Return [x, y] of the center of cell containing provided text 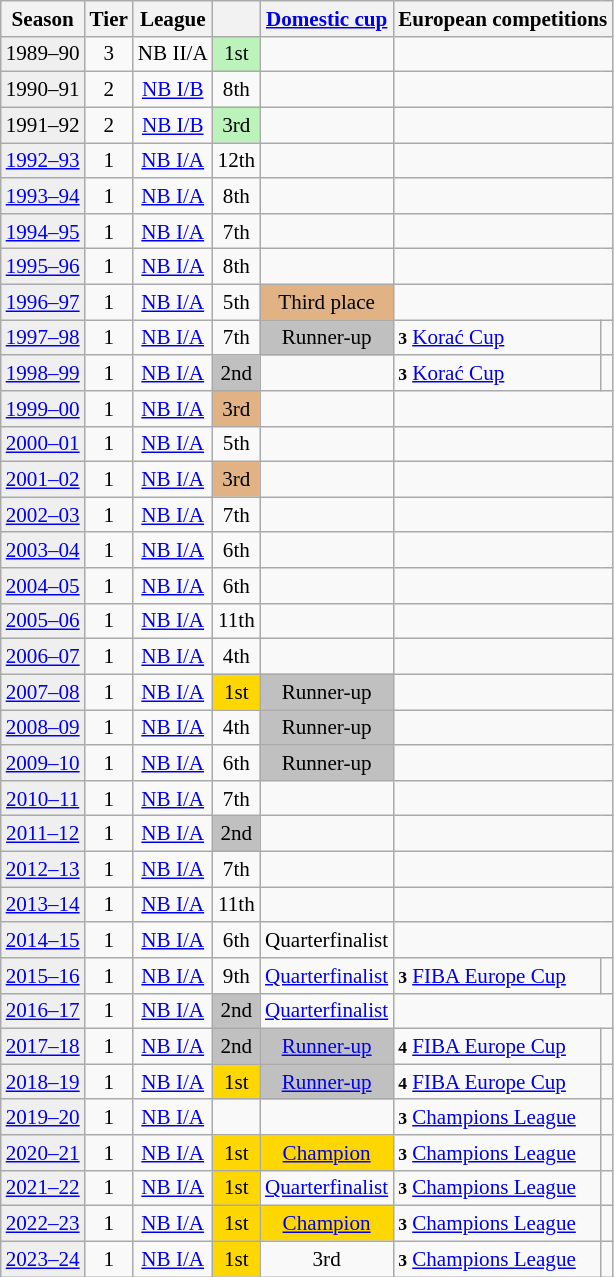
2022–23 [43, 1224]
2019–20 [43, 1116]
Tier [109, 18]
3 FIBA Europe Cup [497, 976]
1997–98 [43, 338]
3 [109, 54]
1995–96 [43, 266]
2006–07 [43, 656]
2007–08 [43, 692]
2004–05 [43, 586]
European competitions [502, 18]
2005–06 [43, 620]
2001–02 [43, 480]
2011–12 [43, 834]
2023–24 [43, 1258]
2014–15 [43, 940]
1998–99 [43, 372]
2009–10 [43, 762]
1993–94 [43, 196]
1989–90 [43, 54]
2015–16 [43, 976]
2000–01 [43, 444]
9th [236, 976]
1992–93 [43, 160]
2013–14 [43, 904]
1991–92 [43, 124]
2017–18 [43, 1046]
League [173, 18]
2008–09 [43, 728]
2010–11 [43, 798]
2002–03 [43, 514]
2020–21 [43, 1152]
NB II/A [173, 54]
1999–00 [43, 408]
2018–19 [43, 1082]
1996–97 [43, 302]
1994–95 [43, 230]
1990–91 [43, 90]
12th [236, 160]
Domestic cup [326, 18]
Third place [326, 302]
2016–17 [43, 1010]
Season [43, 18]
2003–04 [43, 550]
2021–22 [43, 1188]
2012–13 [43, 868]
